For the text-containing cell, return its midpoint in (X, Y) coordinate format. 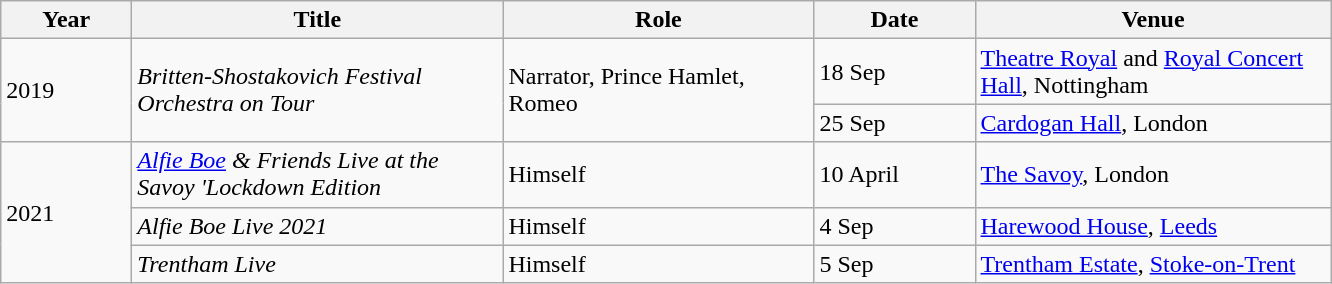
5 Sep (894, 264)
Theatre Royal and Royal Concert Hall, Nottingham (1153, 72)
2019 (66, 90)
Alfie Boe & Friends Live at the Savoy 'Lockdown Edition (318, 174)
Trentham Live (318, 264)
10 April (894, 174)
18 Sep (894, 72)
Harewood House, Leeds (1153, 226)
Alfie Boe Live 2021 (318, 226)
Narrator, Prince Hamlet, Romeo (658, 90)
Date (894, 20)
Year (66, 20)
Cardogan Hall, London (1153, 123)
Title (318, 20)
The Savoy, London (1153, 174)
4 Sep (894, 226)
Trentham Estate, Stoke-on-Trent (1153, 264)
25 Sep (894, 123)
Venue (1153, 20)
Britten-Shostakovich Festival Orchestra on Tour (318, 90)
Role (658, 20)
2021 (66, 212)
